Extract the (X, Y) coordinate from the center of the cell holding the provided text.  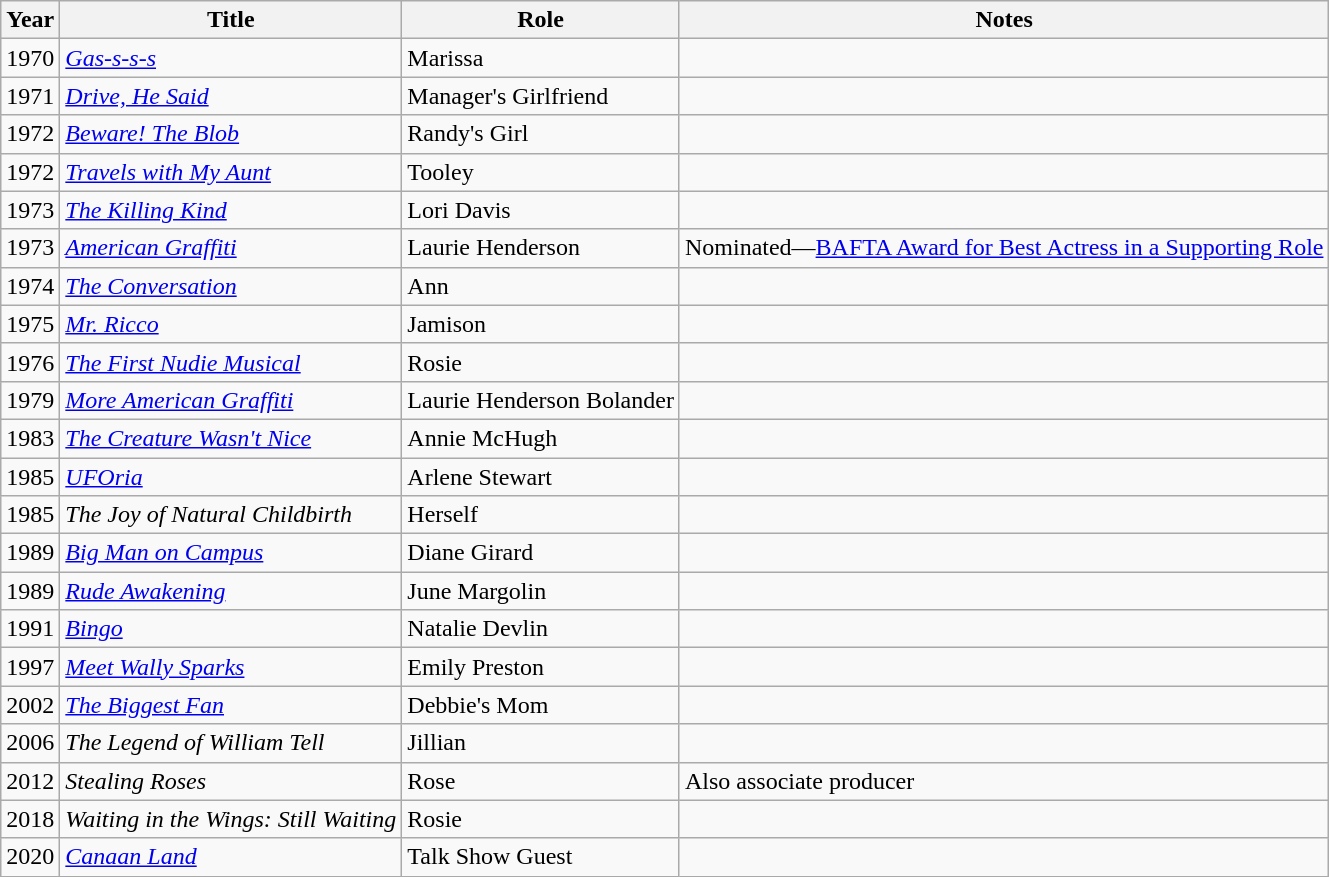
Beware! The Blob (231, 134)
Talk Show Guest (541, 857)
Ann (541, 286)
Stealing Roses (231, 781)
The Biggest Fan (231, 705)
The First Nudie Musical (231, 362)
Waiting in the Wings: Still Waiting (231, 819)
Travels with My Aunt (231, 172)
Drive, He Said (231, 96)
More American Graffiti (231, 400)
Title (231, 20)
2020 (30, 857)
Marissa (541, 58)
The Joy of Natural Childbirth (231, 515)
Mr. Ricco (231, 324)
Annie McHugh (541, 438)
Laurie Henderson (541, 248)
Laurie Henderson Bolander (541, 400)
2012 (30, 781)
UFOria (231, 477)
Big Man on Campus (231, 553)
The Killing Kind (231, 210)
June Margolin (541, 591)
Jillian (541, 743)
Nominated—BAFTA Award for Best Actress in a Supporting Role (1004, 248)
Canaan Land (231, 857)
Natalie Devlin (541, 629)
2018 (30, 819)
1983 (30, 438)
1979 (30, 400)
1971 (30, 96)
The Conversation (231, 286)
Rude Awakening (231, 591)
Notes (1004, 20)
Herself (541, 515)
Jamison (541, 324)
1975 (30, 324)
2006 (30, 743)
1976 (30, 362)
Tooley (541, 172)
2002 (30, 705)
American Graffiti (231, 248)
1974 (30, 286)
Year (30, 20)
Arlene Stewart (541, 477)
1991 (30, 629)
Emily Preston (541, 667)
1997 (30, 667)
Also associate producer (1004, 781)
Lori Davis (541, 210)
The Creature Wasn't Nice (231, 438)
Manager's Girlfriend (541, 96)
Bingo (231, 629)
Meet Wally Sparks (231, 667)
The Legend of William Tell (231, 743)
Rose (541, 781)
Role (541, 20)
Diane Girard (541, 553)
Randy's Girl (541, 134)
Debbie's Mom (541, 705)
1970 (30, 58)
Gas-s-s-s (231, 58)
